Locate the cell with the specified text and output its [X, Y] center coordinate. 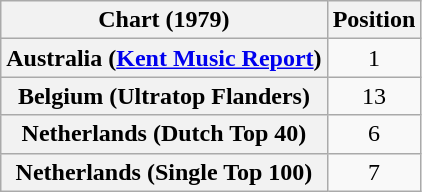
Position [374, 20]
7 [374, 172]
Netherlands (Single Top 100) [164, 172]
Netherlands (Dutch Top 40) [164, 134]
6 [374, 134]
1 [374, 58]
Australia (Kent Music Report) [164, 58]
Chart (1979) [164, 20]
Belgium (Ultratop Flanders) [164, 96]
13 [374, 96]
